For the text-containing cell, return its midpoint in (x, y) coordinate format. 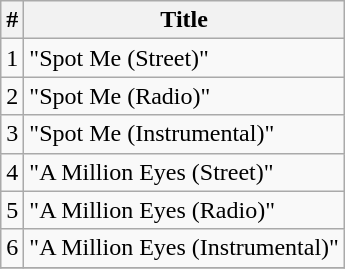
# (12, 20)
"A Million Eyes (Street)" (184, 172)
1 (12, 58)
2 (12, 96)
"Spot Me (Radio)" (184, 96)
"A Million Eyes (Instrumental)" (184, 248)
5 (12, 210)
"Spot Me (Instrumental)" (184, 134)
3 (12, 134)
"A Million Eyes (Radio)" (184, 210)
6 (12, 248)
4 (12, 172)
"Spot Me (Street)" (184, 58)
Title (184, 20)
